Determine the [X, Y] coordinate at the center of the cell enclosing the given text.  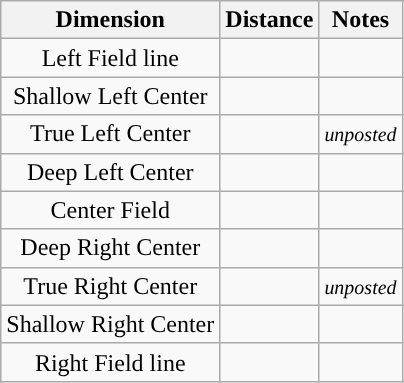
Notes [360, 20]
Dimension [110, 20]
Deep Left Center [110, 172]
Right Field line [110, 362]
True Left Center [110, 134]
Distance [270, 20]
Deep Right Center [110, 248]
Center Field [110, 210]
True Right Center [110, 286]
Left Field line [110, 58]
Shallow Left Center [110, 96]
Shallow Right Center [110, 324]
